Search for the cell housing the specified text and yield its (x, y) center coordinate. 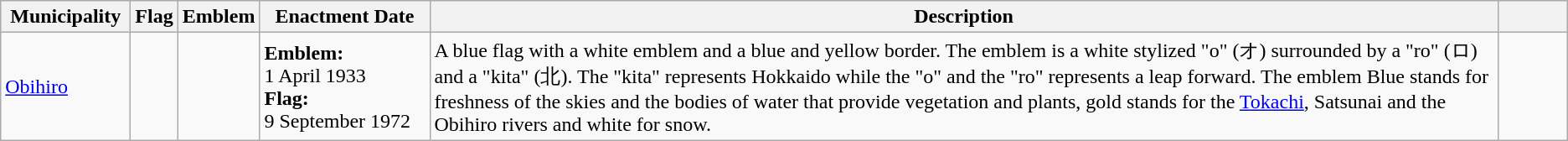
Emblem (219, 17)
Municipality (65, 17)
Flag (154, 17)
Description (963, 17)
Enactment Date (345, 17)
Emblem:1 April 1933Flag:9 September 1972 (345, 86)
Obihiro (65, 86)
